Capture the cell that displays the provided text and extract its [X, Y] central coordinate. 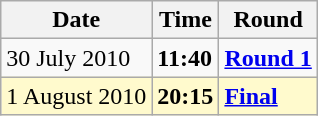
Date [76, 20]
Round [268, 20]
Time [186, 20]
Final [268, 96]
Round 1 [268, 58]
20:15 [186, 96]
30 July 2010 [76, 58]
1 August 2010 [76, 96]
11:40 [186, 58]
